For the text-containing cell, return its midpoint in [X, Y] coordinate format. 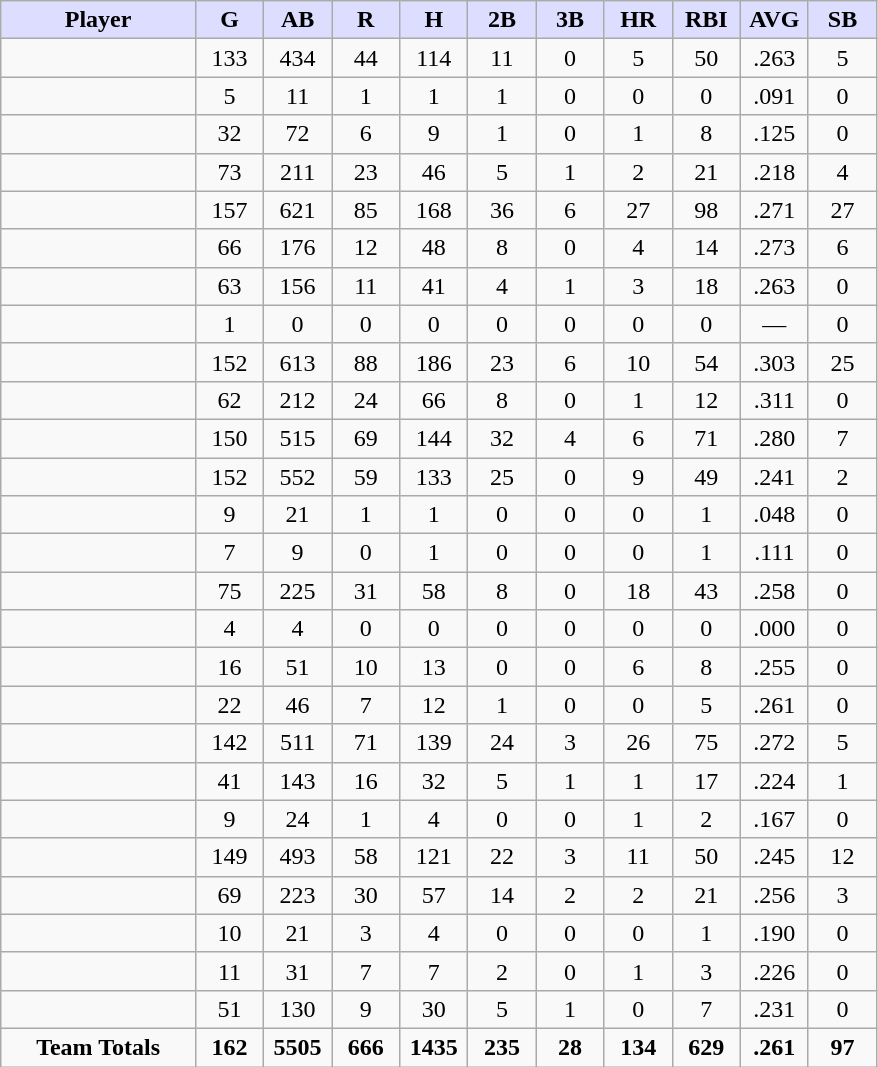
186 [434, 362]
59 [366, 477]
G [229, 20]
162 [229, 1047]
.000 [774, 629]
.190 [774, 933]
211 [298, 172]
49 [706, 477]
RBI [706, 20]
73 [229, 172]
.167 [774, 819]
28 [570, 1047]
168 [434, 210]
AB [298, 20]
.311 [774, 400]
.226 [774, 971]
134 [638, 1047]
72 [298, 134]
3B [570, 20]
5505 [298, 1047]
.255 [774, 667]
629 [706, 1047]
.272 [774, 743]
515 [298, 438]
493 [298, 857]
.258 [774, 591]
85 [366, 210]
17 [706, 781]
.218 [774, 172]
26 [638, 743]
.091 [774, 96]
.125 [774, 134]
1435 [434, 1047]
48 [434, 248]
.271 [774, 210]
176 [298, 248]
144 [434, 438]
142 [229, 743]
Team Totals [98, 1047]
621 [298, 210]
62 [229, 400]
150 [229, 438]
.245 [774, 857]
.273 [774, 248]
.256 [774, 895]
511 [298, 743]
36 [502, 210]
666 [366, 1047]
212 [298, 400]
.231 [774, 1009]
2B [502, 20]
552 [298, 477]
HR [638, 20]
139 [434, 743]
.303 [774, 362]
613 [298, 362]
88 [366, 362]
157 [229, 210]
.280 [774, 438]
223 [298, 895]
H [434, 20]
130 [298, 1009]
143 [298, 781]
SB [842, 20]
121 [434, 857]
434 [298, 58]
44 [366, 58]
156 [298, 286]
.048 [774, 515]
43 [706, 591]
97 [842, 1047]
.111 [774, 553]
Player [98, 20]
13 [434, 667]
114 [434, 58]
57 [434, 895]
R [366, 20]
98 [706, 210]
— [774, 324]
.224 [774, 781]
235 [502, 1047]
AVG [774, 20]
225 [298, 591]
63 [229, 286]
.241 [774, 477]
149 [229, 857]
54 [706, 362]
